From the cell containing the given text, extract its center point as [X, Y] coordinate. 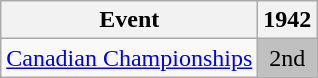
Canadian Championships [130, 58]
Event [130, 20]
2nd [288, 58]
1942 [288, 20]
